Pinpoint the cell where the given text exists, returning its (x, y) midpoint coordinate. 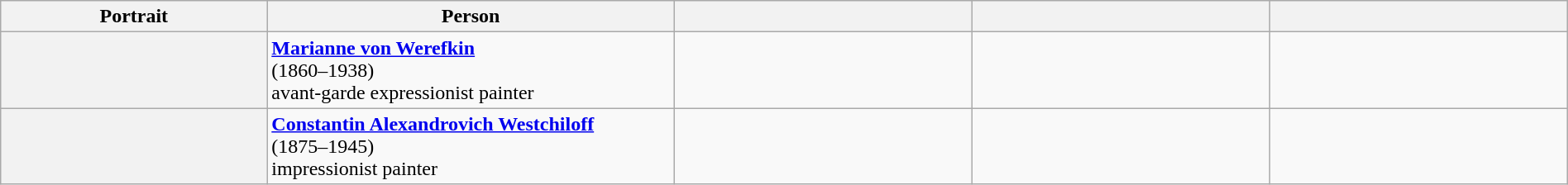
Portrait (134, 17)
Constantin Alexandrovich Westchiloff(1875–1945) impressionist painter (471, 146)
Person (471, 17)
Marianne von Werefkin(1860–1938)avant-garde expressionist painter (471, 70)
